Detect which cell encompasses the target text, then output its (x, y) center coordinate. 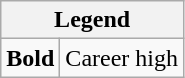
Legend (92, 20)
Bold (30, 58)
Career high (122, 58)
